Provide the [x, y] coordinate of the cell's center where the given text is located.  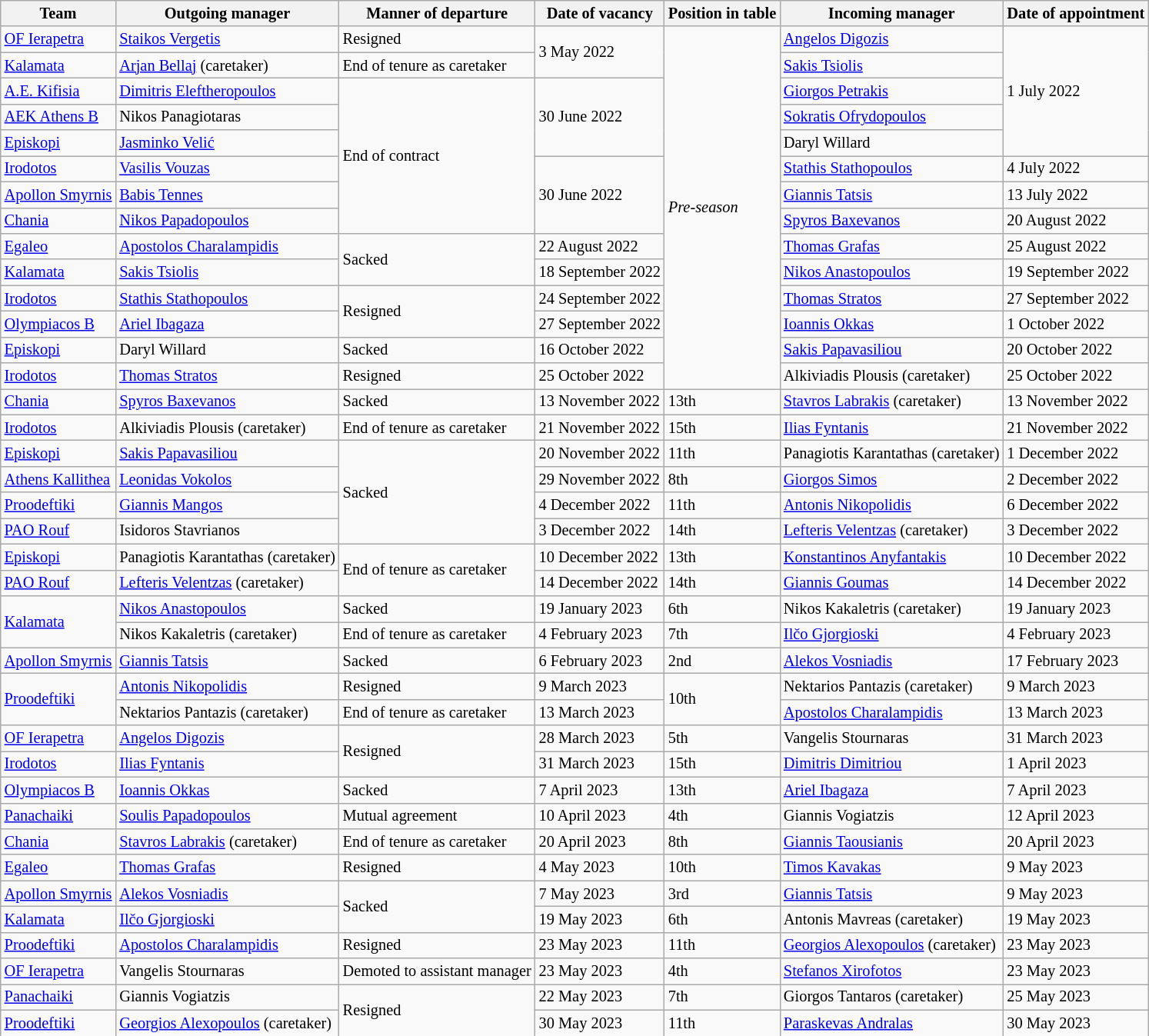
Nikos Papadopoulos [227, 221]
1 April 2023 [1075, 764]
3rd [722, 894]
Team [58, 13]
Giorgos Simos [891, 479]
25 May 2023 [1075, 997]
Jasminko Velić [227, 143]
2 December 2022 [1075, 479]
Date of appointment [1075, 13]
Position in table [722, 13]
18 September 2022 [600, 272]
Dimitris Eleftheropoulos [227, 91]
Nikos Panagiotaras [227, 117]
Manner of departure [437, 13]
Incoming manager [891, 13]
13 July 2022 [1075, 195]
Outgoing manager [227, 13]
Vasilis Vouzas [227, 168]
29 November 2022 [600, 479]
19 September 2022 [1075, 272]
Babis Tennes [227, 195]
25 August 2022 [1075, 246]
Stefanos Xirofotos [891, 971]
Timos Kavakas [891, 868]
4 December 2022 [600, 505]
22 May 2023 [600, 997]
4 May 2023 [600, 868]
28 March 2023 [600, 738]
10 April 2023 [600, 816]
End of contract [437, 155]
24 September 2022 [600, 298]
Antonis Mavreas (caretaker) [891, 919]
1 October 2022 [1075, 324]
Dimitris Dimitriou [891, 764]
6 February 2023 [600, 661]
Demoted to assistant manager [437, 971]
12 April 2023 [1075, 816]
Giannis Goumas [891, 583]
Giorgos Tantaros (caretaker) [891, 997]
17 February 2023 [1075, 661]
Konstantinos Anyfantakis [891, 557]
16 October 2022 [600, 350]
2nd [722, 661]
6 December 2022 [1075, 505]
A.E. Kifisia [58, 91]
5th [722, 738]
Date of vacancy [600, 13]
Mutual agreement [437, 816]
Pre-season [722, 208]
Athens Kallithea [58, 479]
Giannis Mangos [227, 505]
1 July 2022 [1075, 91]
3 May 2022 [600, 52]
20 October 2022 [1075, 350]
Sokratis Ofrydopoulos [891, 117]
AEK Athens B [58, 117]
Leonidas Vokolos [227, 479]
Soulis Papadopoulos [227, 816]
4 July 2022 [1075, 168]
20 August 2022 [1075, 221]
7 May 2023 [600, 894]
Giorgos Petrakis [891, 91]
Paraskevas Andralas [891, 1023]
Isidoros Stavrianos [227, 531]
Staikos Vergetis [227, 39]
Giannis Taousianis [891, 841]
20 November 2022 [600, 453]
Arjan Bellaj (caretaker) [227, 65]
1 December 2022 [1075, 453]
22 August 2022 [600, 246]
